For the text-containing cell, return its midpoint in [X, Y] coordinate format. 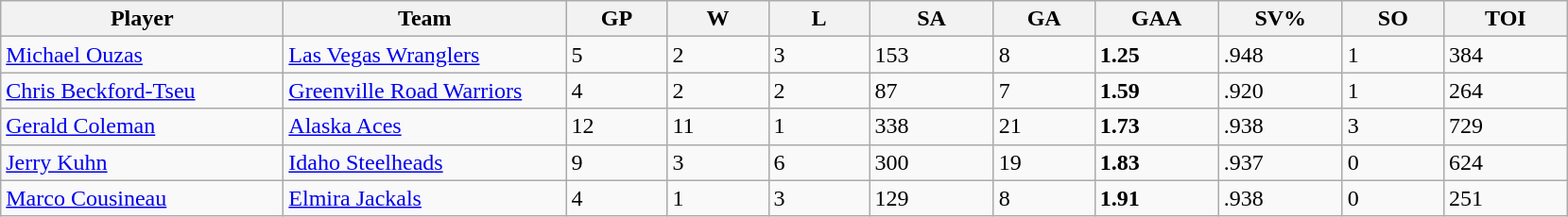
21 [1043, 126]
12 [616, 126]
Alaska Aces [425, 126]
Team [425, 19]
.948 [1280, 55]
Greenville Road Warriors [425, 91]
Michael Ouzas [142, 55]
L [818, 19]
.920 [1280, 91]
SA [932, 19]
SO [1393, 19]
87 [932, 91]
TOI [1505, 19]
W [718, 19]
Gerald Coleman [142, 126]
1.73 [1157, 126]
.937 [1280, 162]
Marco Cousineau [142, 198]
264 [1505, 91]
Chris Beckford-Tseu [142, 91]
5 [616, 55]
1.91 [1157, 198]
300 [932, 162]
153 [932, 55]
729 [1505, 126]
1.25 [1157, 55]
338 [932, 126]
11 [718, 126]
Idaho Steelheads [425, 162]
7 [1043, 91]
Player [142, 19]
SV% [1280, 19]
19 [1043, 162]
251 [1505, 198]
GAA [1157, 19]
1.83 [1157, 162]
384 [1505, 55]
GA [1043, 19]
Elmira Jackals [425, 198]
6 [818, 162]
Jerry Kuhn [142, 162]
Las Vegas Wranglers [425, 55]
624 [1505, 162]
9 [616, 162]
129 [932, 198]
1.59 [1157, 91]
GP [616, 19]
